Pinpoint the cell where the given text exists, returning its (X, Y) midpoint coordinate. 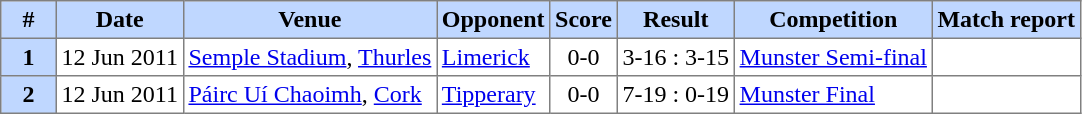
# (29, 20)
Limerick (494, 57)
Match report (1006, 20)
7-19 : 0-19 (676, 95)
Semple Stadium, Thurles (310, 57)
Páirc Uí Chaoimh, Cork (310, 95)
Date (120, 20)
Tipperary (494, 95)
3-16 : 3-15 (676, 57)
1 (29, 57)
Competition (833, 20)
Result (676, 20)
Opponent (494, 20)
Munster Final (833, 95)
2 (29, 95)
Score (584, 20)
Munster Semi-final (833, 57)
Venue (310, 20)
